Provide the [X, Y] coordinate of the cell's center where the given text is located.  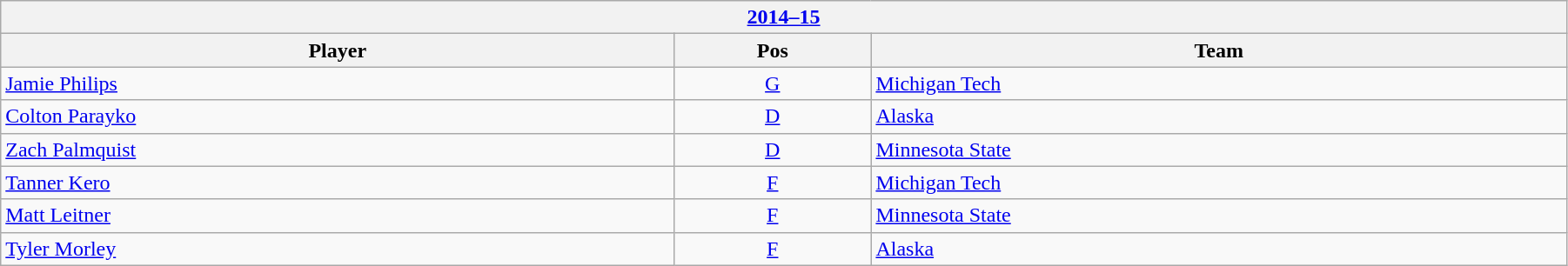
Zach Palmquist [338, 150]
Colton Parayko [338, 116]
Player [338, 50]
Tyler Morley [338, 249]
Team [1219, 50]
Matt Leitner [338, 216]
Pos [773, 50]
G [773, 83]
Jamie Philips [338, 83]
Tanner Kero [338, 183]
2014–15 [784, 17]
